Identify which cell holds the provided text, then report its (X, Y) central coordinate. 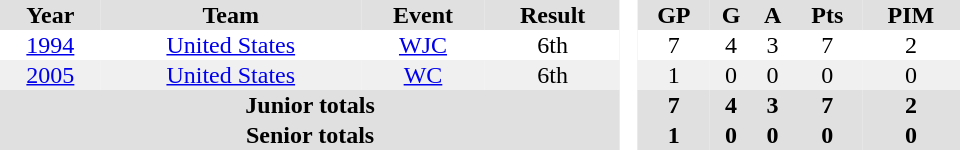
Senior totals (310, 135)
Pts (828, 15)
Junior totals (310, 105)
Result (552, 15)
1994 (50, 45)
Event (423, 15)
WC (423, 75)
G (732, 15)
Team (231, 15)
Year (50, 15)
2005 (50, 75)
WJC (423, 45)
A (773, 15)
GP (674, 15)
PIM (911, 15)
